Scan for the cell matching the given text and deliver its (x, y) coordinate at center. 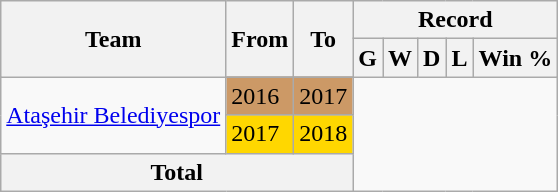
Record (456, 20)
2016 (260, 96)
L (460, 58)
Total (177, 172)
D (432, 58)
Ataşehir Belediyespor (114, 115)
2018 (324, 134)
To (324, 39)
W (400, 58)
Team (114, 39)
Win % (516, 58)
G (368, 58)
From (260, 39)
